Output the (x, y) coordinate of the center of the cell containing the given text.  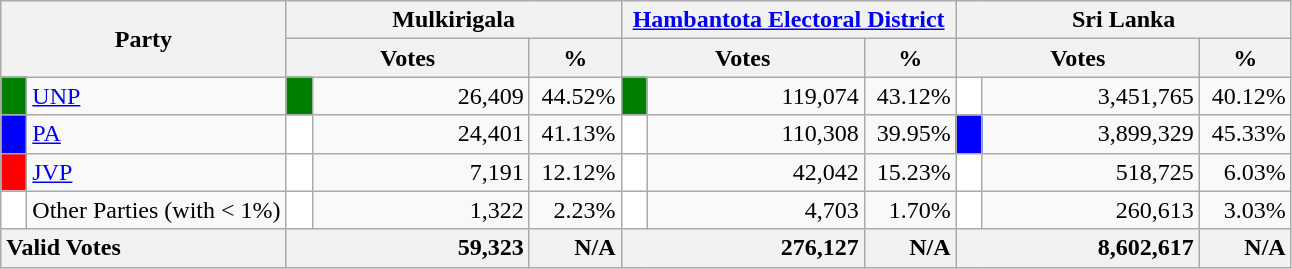
3,451,765 (1090, 96)
44.52% (575, 96)
7,191 (420, 172)
Hambantota Electoral District (788, 20)
Sri Lanka (1124, 20)
260,613 (1090, 210)
3,899,329 (1090, 134)
UNP (156, 96)
276,127 (742, 248)
26,409 (420, 96)
41.13% (575, 134)
Other Parties (with < 1%) (156, 210)
8,602,617 (1078, 248)
40.12% (1245, 96)
2.23% (575, 210)
1,322 (420, 210)
15.23% (910, 172)
110,308 (756, 134)
Mulkirigala (454, 20)
24,401 (420, 134)
1.70% (910, 210)
39.95% (910, 134)
Party (144, 39)
45.33% (1245, 134)
JVP (156, 172)
518,725 (1090, 172)
3.03% (1245, 210)
43.12% (910, 96)
59,323 (408, 248)
42,042 (756, 172)
Valid Votes (144, 248)
6.03% (1245, 172)
12.12% (575, 172)
119,074 (756, 96)
4,703 (756, 210)
PA (156, 134)
